Detect which cell encompasses the target text, then output its [X, Y] center coordinate. 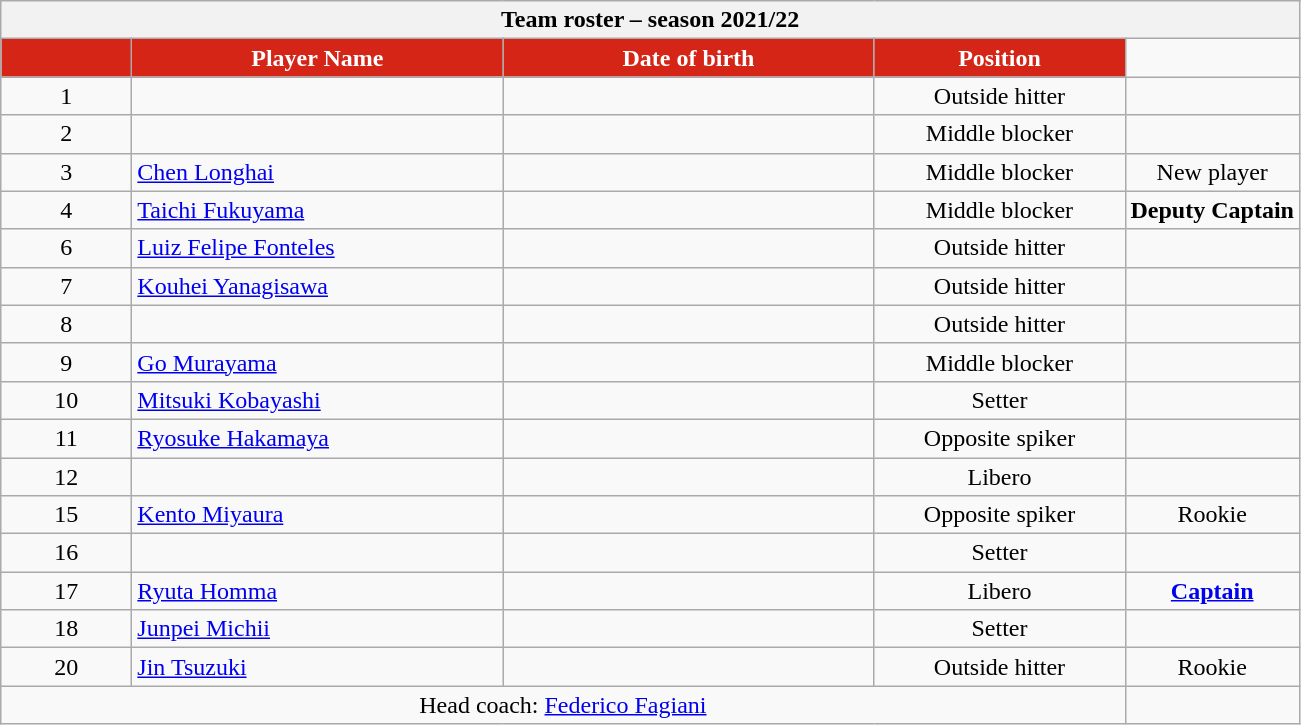
Captain [1212, 591]
Deputy Captain [1212, 210]
8 [66, 324]
1 [66, 96]
Player Name [318, 58]
Ryosuke Hakamaya [318, 438]
Chen Longhai [318, 172]
3 [66, 172]
9 [66, 362]
Jin Tsuzuki [318, 667]
6 [66, 248]
Date of birth [688, 58]
Team roster – season 2021/22 [650, 20]
20 [66, 667]
16 [66, 553]
2 [66, 134]
Mitsuki Kobayashi [318, 400]
12 [66, 477]
Ryuta Homma [318, 591]
Taichi Fukuyama [318, 210]
15 [66, 515]
Junpei Michii [318, 629]
Luiz Felipe Fonteles [318, 248]
Kouhei Yanagisawa [318, 286]
18 [66, 629]
7 [66, 286]
Head coach: Federico Fagiani [563, 705]
Go Murayama [318, 362]
4 [66, 210]
10 [66, 400]
Position [1000, 58]
11 [66, 438]
New player [1212, 172]
17 [66, 591]
Kento Miyaura [318, 515]
